Pinpoint the cell where the given text exists, returning its (x, y) midpoint coordinate. 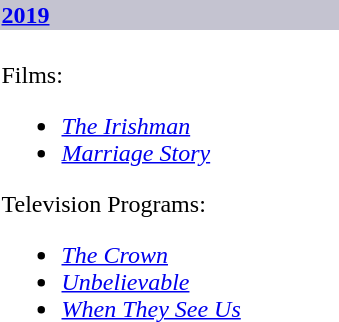
2019 (170, 15)
